Detect which cell encompasses the target text, then output its [x, y] center coordinate. 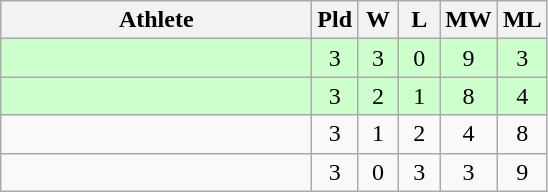
MW [469, 20]
L [420, 20]
ML [522, 20]
W [378, 20]
Pld [335, 20]
Athlete [156, 20]
